Pinpoint the cell where the given text exists, returning its (X, Y) midpoint coordinate. 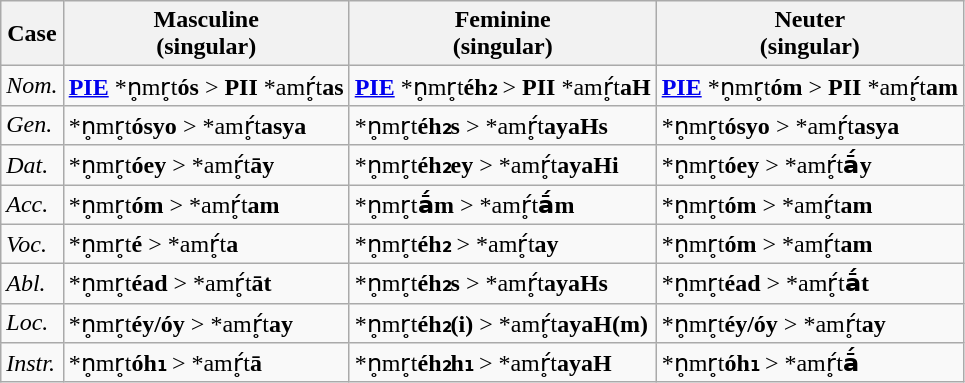
PIE *n̥mr̥téh₂ > PII *amŕ̥taH (502, 86)
Case (32, 34)
Voc. (32, 244)
*n̥mr̥tóh₁ > *amŕ̥tā (206, 363)
Neuter(singular) (810, 34)
*n̥mr̥téh₂ey > *amŕ̥tayaHi (502, 165)
Gen. (32, 125)
Instr. (32, 363)
PIE *n̥mr̥tós > PII *amŕ̥tas (206, 86)
*n̥mr̥tóey > *amŕ̥tā́y (810, 165)
Nom. (32, 86)
Abl. (32, 284)
*n̥mr̥téh₂(i) > *amŕ̥tayaH(m) (502, 323)
*n̥mr̥téh₂ > *amŕ̥tay (502, 244)
Feminine(singular) (502, 34)
Loc. (32, 323)
*n̥mr̥té > *amŕ̥ta (206, 244)
*n̥mr̥téh₂h₁ > *amŕ̥tayaH (502, 363)
*n̥mr̥téad > *amŕ̥tāt (206, 284)
*n̥mr̥tóh₁ > *amŕ̥tā́ (810, 363)
*n̥mr̥tā́m > *amŕ̥tā́m (502, 204)
Dat. (32, 165)
*n̥mr̥tóey > *amŕ̥tāy (206, 165)
PIE *n̥mr̥tóm > PII *amŕ̥tam (810, 86)
Masculine(singular) (206, 34)
*n̥mr̥téad > *amŕ̥tā́t (810, 284)
Acc. (32, 204)
